Provide the (X, Y) coordinate of the cell's center where the given text is located.  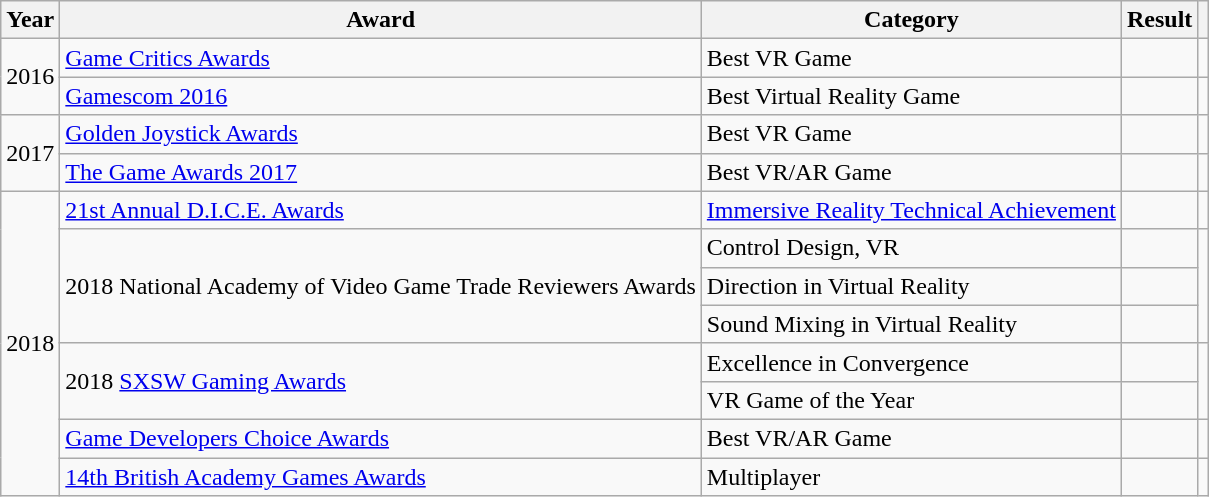
2016 (30, 77)
Sound Mixing in Virtual Reality (911, 324)
Golden Joystick Awards (381, 134)
2017 (30, 153)
Gamescom 2016 (381, 96)
Result (1159, 20)
2018 SXSW Gaming Awards (381, 381)
Multiplayer (911, 477)
2018 National Academy of Video Game Trade Reviewers Awards (381, 286)
Year (30, 20)
Game Critics Awards (381, 58)
Excellence in Convergence (911, 362)
Award (381, 20)
21st Annual D.I.C.E. Awards (381, 210)
Game Developers Choice Awards (381, 438)
VR Game of the Year (911, 400)
Category (911, 20)
14th British Academy Games Awards (381, 477)
Control Design, VR (911, 248)
Direction in Virtual Reality (911, 286)
Immersive Reality Technical Achievement (911, 210)
Best Virtual Reality Game (911, 96)
2018 (30, 343)
The Game Awards 2017 (381, 172)
